For the text-containing cell, return its midpoint in [x, y] coordinate format. 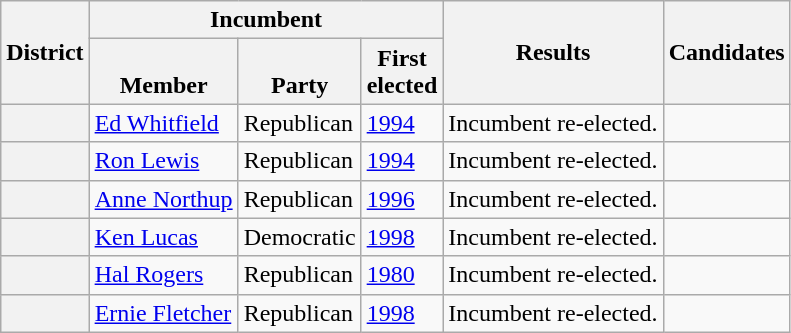
Candidates [726, 52]
Democratic [300, 237]
Hal Rogers [164, 275]
Results [553, 52]
1980 [402, 275]
1996 [402, 199]
Firstelected [402, 72]
Incumbent [266, 20]
Party [300, 72]
Ed Whitfield [164, 123]
Ken Lucas [164, 237]
District [45, 52]
Ernie Fletcher [164, 313]
Ron Lewis [164, 161]
Anne Northup [164, 199]
Member [164, 72]
